Output the (x, y) coordinate of the center of the cell containing the given text.  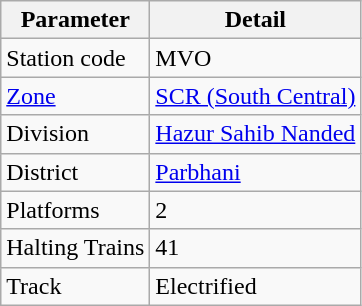
Detail (256, 20)
Platforms (76, 210)
Hazur Sahib Nanded (256, 134)
Track (76, 286)
41 (256, 248)
2 (256, 210)
Division (76, 134)
Halting Trains (76, 248)
Zone (76, 96)
Electrified (256, 286)
SCR (South Central) (256, 96)
MVO (256, 58)
Parameter (76, 20)
District (76, 172)
Parbhani (256, 172)
Station code (76, 58)
